Locate the cell with the specified text and output its (X, Y) center coordinate. 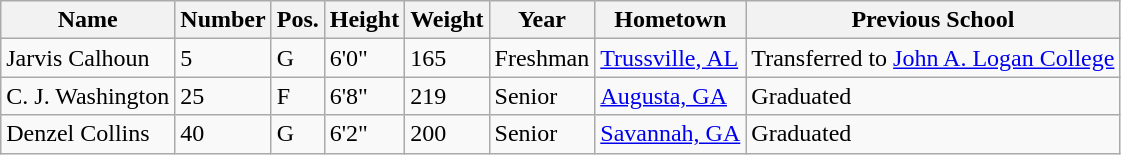
Pos. (298, 20)
Augusta, GA (670, 96)
Number (223, 20)
Denzel Collins (88, 134)
25 (223, 96)
Year (542, 20)
Height (364, 20)
Jarvis Calhoun (88, 58)
Transferred to John A. Logan College (933, 58)
Weight (447, 20)
165 (447, 58)
Freshman (542, 58)
40 (223, 134)
F (298, 96)
6'2" (364, 134)
6'8" (364, 96)
C. J. Washington (88, 96)
Previous School (933, 20)
5 (223, 58)
Trussville, AL (670, 58)
Savannah, GA (670, 134)
Name (88, 20)
6'0" (364, 58)
Hometown (670, 20)
219 (447, 96)
200 (447, 134)
